Extract the (X, Y) coordinate from the center of the cell holding the provided text.  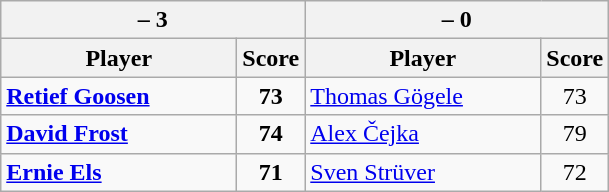
Alex Čejka (423, 134)
– 3 (153, 20)
Thomas Gögele (423, 96)
74 (271, 134)
Ernie Els (119, 172)
71 (271, 172)
– 0 (457, 20)
72 (575, 172)
David Frost (119, 134)
79 (575, 134)
Retief Goosen (119, 96)
Sven Strüver (423, 172)
